Output the [x, y] coordinate of the center of the cell containing the given text.  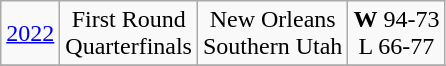
New OrleansSouthern Utah [272, 34]
2022 [30, 34]
W 94-73L 66-77 [396, 34]
First RoundQuarterfinals [129, 34]
